Capture the cell that displays the provided text and extract its [X, Y] central coordinate. 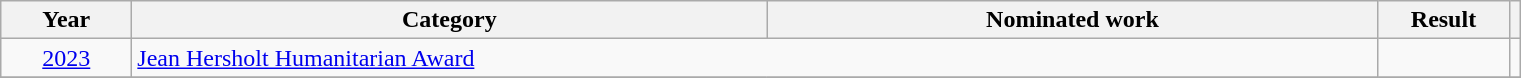
Year [66, 20]
Category [450, 20]
Jean Hersholt Humanitarian Award [755, 58]
2023 [66, 58]
Result [1444, 20]
Nominated work [1072, 20]
